Output the [x, y] coordinate of the center of the cell containing the given text.  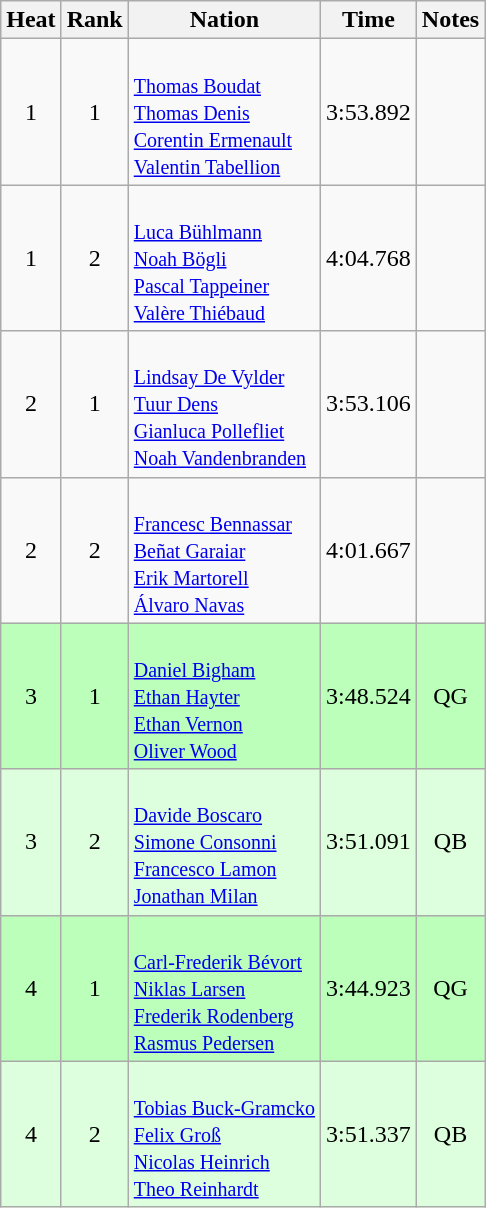
4:01.667 [369, 550]
Carl-Frederik BévortNiklas LarsenFrederik RodenbergRasmus Pedersen [224, 988]
Rank [94, 20]
Francesc BennassarBeñat GaraiarErik MartorellÁlvaro Navas [224, 550]
3:44.923 [369, 988]
Daniel BighamEthan HayterEthan VernonOliver Wood [224, 696]
Davide BoscaroSimone ConsonniFrancesco LamonJonathan Milan [224, 842]
3:48.524 [369, 696]
Tobias Buck-GramckoFelix GroßNicolas HeinrichTheo Reinhardt [224, 1134]
3:53.892 [369, 112]
Lindsay De VylderTuur DensGianluca PolleflietNoah Vandenbranden [224, 404]
Heat [31, 20]
Notes [450, 20]
3:51.337 [369, 1134]
Nation [224, 20]
Thomas BoudatThomas DenisCorentin ErmenaultValentin Tabellion [224, 112]
3:51.091 [369, 842]
Time [369, 20]
Luca BühlmannNoah BögliPascal TappeinerValère Thiébaud [224, 258]
3:53.106 [369, 404]
4:04.768 [369, 258]
